Capture the cell that displays the provided text and extract its [x, y] central coordinate. 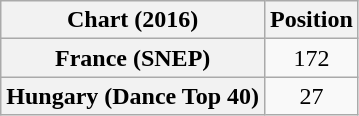
France (SNEP) [133, 58]
Hungary (Dance Top 40) [133, 96]
Position [312, 20]
27 [312, 96]
Chart (2016) [133, 20]
172 [312, 58]
